Return (X, Y) of the center of cell containing provided text 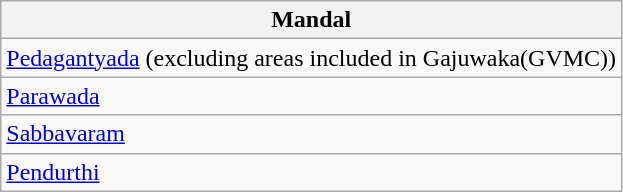
Mandal (312, 20)
Sabbavaram (312, 134)
Pendurthi (312, 172)
Pedagantyada (excluding areas included in Gajuwaka(GVMC)) (312, 58)
Parawada (312, 96)
